Find where the given text appears and provide that cell's center as [X, Y] coordinate. 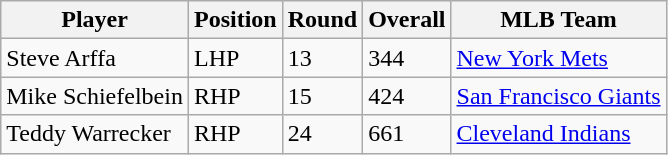
13 [322, 58]
Position [235, 20]
661 [407, 134]
Cleveland Indians [558, 134]
Teddy Warrecker [95, 134]
LHP [235, 58]
MLB Team [558, 20]
24 [322, 134]
San Francisco Giants [558, 96]
Steve Arffa [95, 58]
Mike Schiefelbein [95, 96]
New York Mets [558, 58]
15 [322, 96]
Round [322, 20]
Player [95, 20]
424 [407, 96]
Overall [407, 20]
344 [407, 58]
